Extract the [X, Y] coordinate from the center of the cell holding the provided text.  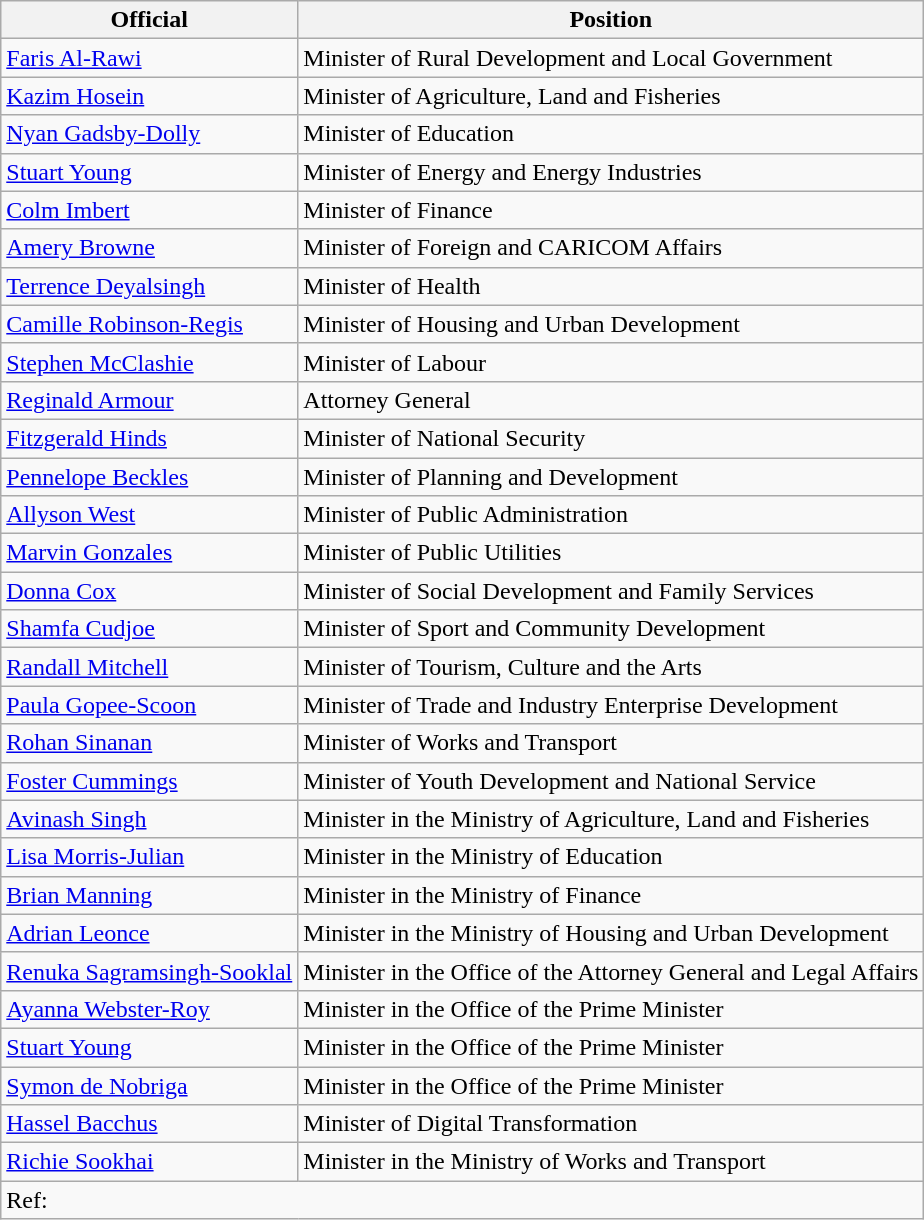
Minister of Health [611, 286]
Rohan Sinanan [150, 743]
Minister in the Ministry of Education [611, 857]
Ref: [462, 1200]
Minister of National Security [611, 438]
Reginald Armour [150, 400]
Minister in the Ministry of Finance [611, 895]
Minister of Public Administration [611, 515]
Official [150, 20]
Minister of Foreign and CARICOM Affairs [611, 248]
Colm Imbert [150, 210]
Terrence Deyalsingh [150, 286]
Minister of Education [611, 134]
Richie Sookhai [150, 1162]
Minister of Energy and Energy Industries [611, 172]
Minister of Labour [611, 362]
Avinash Singh [150, 819]
Minister of Finance [611, 210]
Minister in the Office of the Attorney General and Legal Affairs [611, 971]
Minister of Works and Transport [611, 743]
Nyan Gadsby-Dolly [150, 134]
Minister of Trade and Industry Enterprise Development [611, 705]
Adrian Leonce [150, 933]
Pennelope Beckles [150, 477]
Paula Gopee-Scoon [150, 705]
Minister of Public Utilities [611, 553]
Minister of Agriculture, Land and Fisheries [611, 96]
Allyson West [150, 515]
Shamfa Cudjoe [150, 629]
Brian Manning [150, 895]
Minister of Social Development and Family Services [611, 591]
Ayanna Webster-Roy [150, 1009]
Symon de Nobriga [150, 1085]
Camille Robinson-Regis [150, 324]
Randall Mitchell [150, 667]
Minister of Planning and Development [611, 477]
Fitzgerald Hinds [150, 438]
Kazim Hosein [150, 96]
Minister of Sport and Community Development [611, 629]
Donna Cox [150, 591]
Renuka Sagramsingh-Sooklal [150, 971]
Marvin Gonzales [150, 553]
Position [611, 20]
Hassel Bacchus [150, 1124]
Minister in the Ministry of Housing and Urban Development [611, 933]
Minister of Tourism, Culture and the Arts [611, 667]
Attorney General [611, 400]
Minister of Youth Development and National Service [611, 781]
Minister in the Ministry of Works and Transport [611, 1162]
Minister of Digital Transformation [611, 1124]
Faris Al-Rawi [150, 58]
Amery Browne [150, 248]
Minister of Housing and Urban Development [611, 324]
Lisa Morris-Julian [150, 857]
Foster Cummings [150, 781]
Minister in the Ministry of Agriculture, Land and Fisheries [611, 819]
Minister of Rural Development and Local Government [611, 58]
Stephen McClashie [150, 362]
